Locate the cell with the specified text and output its (x, y) center coordinate. 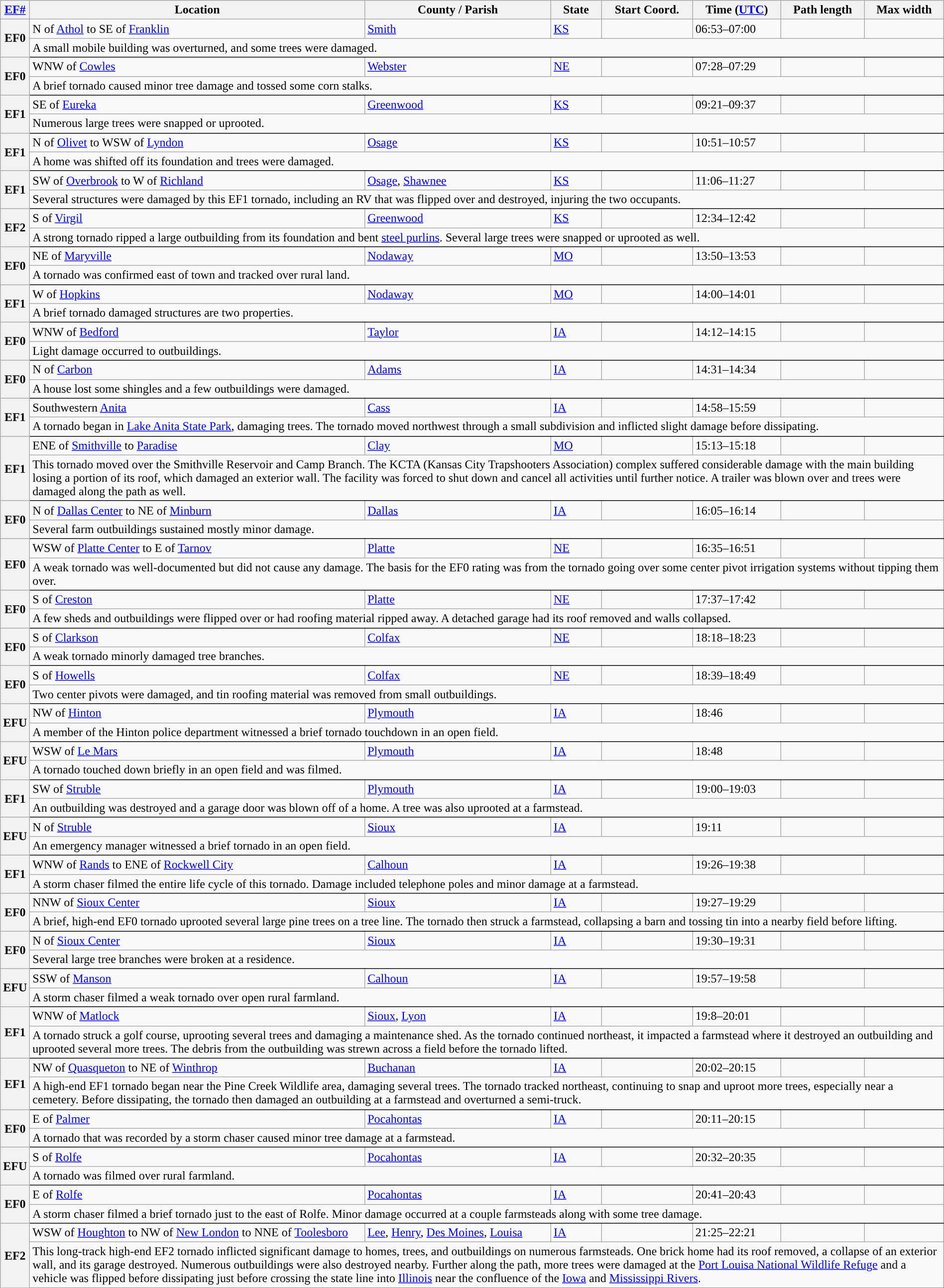
Dallas (458, 510)
Light damage occurred to outbuildings. (487, 351)
Start Coord. (647, 10)
N of Athol to SE of Franklin (197, 29)
Lee, Henry, Des Moines, Louisa (458, 1233)
E of Palmer (197, 1119)
12:34–12:42 (737, 218)
Numerous large trees were snapped or uprooted. (487, 123)
A brief tornado damaged structures are two properties. (487, 313)
S of Clarkson (197, 638)
Adams (458, 370)
N of Struble (197, 827)
A storm chaser filmed a weak tornado over open rural farmland. (487, 997)
A house lost some shingles and a few outbuildings were damaged. (487, 389)
A weak tornado minorly damaged tree branches. (487, 656)
WNW of Rands to ENE of Rockwell City (197, 864)
SW of Struble (197, 789)
15:13–15:18 (737, 445)
Sioux, Lyon (458, 1016)
19:27–19:29 (737, 903)
WSW of Houghton to NW of New London to NNE of Toolesboro (197, 1233)
County / Parish (458, 10)
Osage (458, 142)
A home was shifted off its foundation and trees were damaged. (487, 161)
13:50–13:53 (737, 256)
WSW of Platte Center to E of Tarnov (197, 548)
19:26–19:38 (737, 864)
14:00–14:01 (737, 294)
20:41–20:43 (737, 1194)
Several structures were damaged by this EF1 tornado, including an RV that was flipped over and destroyed, injuring the two occupants. (487, 199)
19:11 (737, 827)
NW of Hinton (197, 713)
14:31–14:34 (737, 370)
SW of Overbrook to W of Richland (197, 180)
19:8–20:01 (737, 1016)
Osage, Shawnee (458, 180)
16:35–16:51 (737, 548)
07:28–07:29 (737, 67)
N of Carbon (197, 370)
20:02–20:15 (737, 1068)
17:37–17:42 (737, 600)
S of Virgil (197, 218)
ENE of Smithville to Paradise (197, 445)
19:57–19:58 (737, 978)
A tornado that was recorded by a storm chaser caused minor tree damage at a farmstead. (487, 1138)
Several farm outbuildings sustained mostly minor damage. (487, 529)
Max width (904, 10)
SE of Eureka (197, 105)
A member of the Hinton police department witnessed a brief tornado touchdown in an open field. (487, 732)
NNW of Sioux Center (197, 903)
20:11–20:15 (737, 1119)
Webster (458, 67)
A strong tornado ripped a large outbuilding from its foundation and bent steel purlins. Several large trees were snapped or uprooted as well. (487, 237)
18:18–18:23 (737, 638)
SSW of Manson (197, 978)
Two center pivots were damaged, and tin roofing material was removed from small outbuildings. (487, 694)
A storm chaser filmed the entire life cycle of this tornado. Damage included telephone poles and minor damage at a farmstead. (487, 883)
14:12–14:15 (737, 332)
19:30–19:31 (737, 941)
18:48 (737, 751)
Buchanan (458, 1068)
Southwestern Anita (197, 408)
19:00–19:03 (737, 789)
A small mobile building was overturned, and some trees were damaged. (487, 48)
Taylor (458, 332)
Cass (458, 408)
10:51–10:57 (737, 142)
A storm chaser filmed a brief tornado just to the east of Rolfe. Minor damage occurred at a couple farmsteads along with some tree damage. (487, 1214)
NE of Maryville (197, 256)
WNW of Cowles (197, 67)
E of Rolfe (197, 1194)
Several large tree branches were broken at a residence. (487, 960)
N of Olivet to WSW of Lyndon (197, 142)
09:21–09:37 (737, 105)
An emergency manager witnessed a brief tornado in an open field. (487, 846)
S of Howells (197, 675)
An outbuilding was destroyed and a garage door was blown off of a home. A tree was also uprooted at a farmstead. (487, 808)
WSW of Le Mars (197, 751)
N of Dallas Center to NE of Minburn (197, 510)
WNW of Bedford (197, 332)
S of Rolfe (197, 1157)
Path length (823, 10)
A tornado was confirmed east of town and tracked over rural land. (487, 275)
21:25–22:21 (737, 1233)
WNW of Matlock (197, 1016)
Smith (458, 29)
A tornado touched down briefly in an open field and was filmed. (487, 770)
Location (197, 10)
11:06–11:27 (737, 180)
W of Hopkins (197, 294)
18:39–18:49 (737, 675)
A tornado was filmed over rural farmland. (487, 1176)
20:32–20:35 (737, 1157)
N of Sioux Center (197, 941)
A few sheds and outbuildings were flipped over or had roofing material ripped away. A detached garage had its roof removed and walls collapsed. (487, 619)
16:05–16:14 (737, 510)
Time (UTC) (737, 10)
State (576, 10)
A brief tornado caused minor tree damage and tossed some corn stalks. (487, 86)
18:46 (737, 713)
EF# (15, 10)
06:53–07:00 (737, 29)
14:58–15:59 (737, 408)
Clay (458, 445)
S of Creston (197, 600)
NW of Quasqueton to NE of Winthrop (197, 1068)
